From the cell containing the given text, extract its center point as [x, y] coordinate. 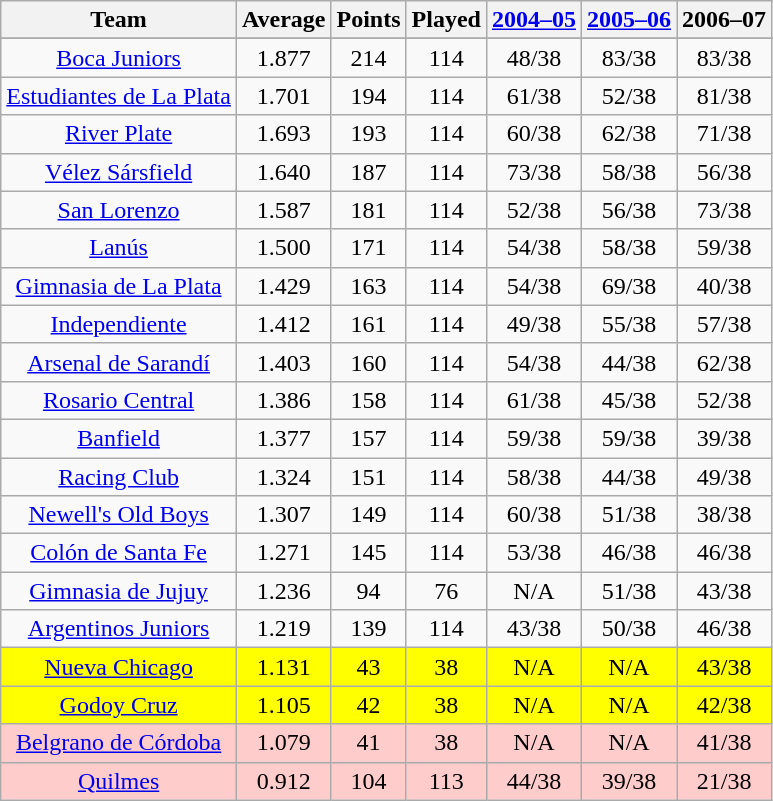
Vélez Sársfield [119, 172]
1.500 [284, 248]
Rosario Central [119, 400]
Gimnasia de Jujuy [119, 591]
194 [368, 96]
161 [368, 324]
160 [368, 362]
2005–06 [630, 20]
1.701 [284, 96]
41/38 [724, 743]
1.307 [284, 515]
1.324 [284, 477]
76 [446, 591]
River Plate [119, 134]
Gimnasia de La Plata [119, 286]
1.105 [284, 705]
42/38 [724, 705]
Argentinos Juniors [119, 629]
Points [368, 20]
48/38 [534, 58]
San Lorenzo [119, 210]
1.403 [284, 362]
69/38 [630, 286]
158 [368, 400]
1.079 [284, 743]
1.236 [284, 591]
71/38 [724, 134]
81/38 [724, 96]
1.219 [284, 629]
1.412 [284, 324]
149 [368, 515]
2004–05 [534, 20]
214 [368, 58]
42 [368, 705]
Average [284, 20]
Boca Juniors [119, 58]
21/38 [724, 781]
Nueva Chicago [119, 667]
Played [446, 20]
1.131 [284, 667]
Independiente [119, 324]
2006–07 [724, 20]
163 [368, 286]
1.429 [284, 286]
57/38 [724, 324]
145 [368, 553]
157 [368, 438]
187 [368, 172]
171 [368, 248]
Quilmes [119, 781]
193 [368, 134]
Godoy Cruz [119, 705]
0.912 [284, 781]
Newell's Old Boys [119, 515]
38/38 [724, 515]
50/38 [630, 629]
1.693 [284, 134]
45/38 [630, 400]
Team [119, 20]
1.640 [284, 172]
1.877 [284, 58]
139 [368, 629]
41 [368, 743]
113 [446, 781]
181 [368, 210]
Banfield [119, 438]
151 [368, 477]
Racing Club [119, 477]
1.377 [284, 438]
43 [368, 667]
Colón de Santa Fe [119, 553]
1.271 [284, 553]
40/38 [724, 286]
53/38 [534, 553]
1.587 [284, 210]
Arsenal de Sarandí [119, 362]
104 [368, 781]
1.386 [284, 400]
55/38 [630, 324]
Belgrano de Córdoba [119, 743]
94 [368, 591]
Lanús [119, 248]
Estudiantes de La Plata [119, 96]
